Capture the cell that displays the provided text and extract its [x, y] central coordinate. 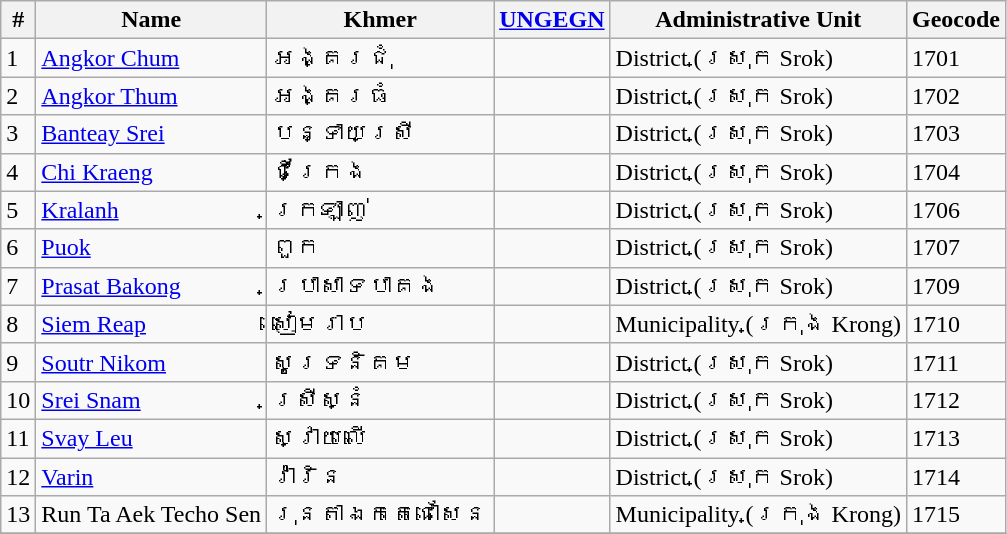
UNGEGN [552, 20]
3 [18, 134]
Name [152, 20]
1707 [956, 248]
អង្គរជុំ [380, 58]
សៀមរាប [380, 324]
Chi Kraeng [152, 172]
Banteay Srei [152, 134]
# [18, 20]
ប្រាសាទបាគង [380, 286]
Angkor Chum [152, 58]
12 [18, 477]
Prasat Bakong [152, 286]
Puok [152, 248]
1703 [956, 134]
1702 [956, 96]
1706 [956, 210]
11 [18, 438]
1709 [956, 286]
1 [18, 58]
បន្ទាយស្រី [380, 134]
2 [18, 96]
4 [18, 172]
8 [18, 324]
Angkor Thum [152, 96]
ក្រឡាញ់ [380, 210]
13 [18, 515]
Run Ta Aek Techo Sen [152, 515]
Soutr Nikom [152, 362]
Siem Reap [152, 324]
Khmer [380, 20]
5 [18, 210]
Kralanh [152, 210]
1714 [956, 477]
ស្រីស្នំ [380, 400]
7 [18, 286]
សូទ្រនិគម [380, 362]
អង្គរធំ [380, 96]
1701 [956, 58]
Administrative Unit [758, 20]
9 [18, 362]
6 [18, 248]
Geocode [956, 20]
រុនតាឯកតេជោសែន [380, 515]
1704 [956, 172]
ស្វាយលើ [380, 438]
Svay Leu [152, 438]
ពួក [380, 248]
1712 [956, 400]
1715 [956, 515]
Srei Snam [152, 400]
1713 [956, 438]
ជីក្រែង [380, 172]
1711 [956, 362]
វ៉ារិន [380, 477]
Varin [152, 477]
10 [18, 400]
1710 [956, 324]
